Identify which cell holds the provided text, then report its (x, y) central coordinate. 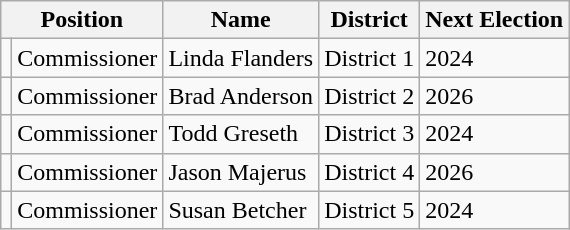
Brad Anderson (241, 96)
District 5 (370, 210)
Linda Flanders (241, 58)
District 3 (370, 134)
Susan Betcher (241, 210)
Next Election (494, 20)
District 2 (370, 96)
District 4 (370, 172)
Todd Greseth (241, 134)
Jason Majerus (241, 172)
Position (82, 20)
District (370, 20)
District 1 (370, 58)
Name (241, 20)
